Find where the given text appears and provide that cell's center as (x, y) coordinate. 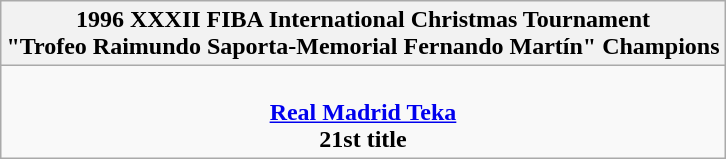
1996 XXXII FIBA International Christmas Tournament"Trofeo Raimundo Saporta-Memorial Fernando Martín" Champions (363, 34)
Real Madrid Teka21st title (363, 112)
